Locate the cell with the specified text and output its (X, Y) center coordinate. 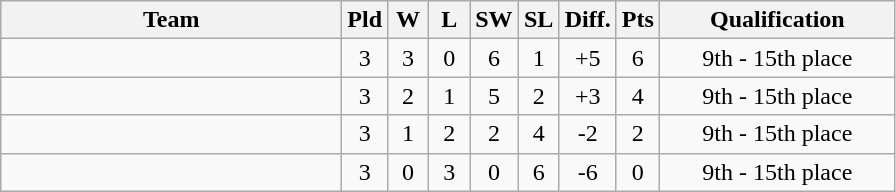
-2 (588, 134)
SW (494, 20)
L (450, 20)
+5 (588, 58)
5 (494, 96)
Pld (365, 20)
-6 (588, 172)
Team (172, 20)
SL (538, 20)
Qualification (777, 20)
Diff. (588, 20)
+3 (588, 96)
W (408, 20)
Pts (638, 20)
